Detect which cell encompasses the target text, then output its (X, Y) center coordinate. 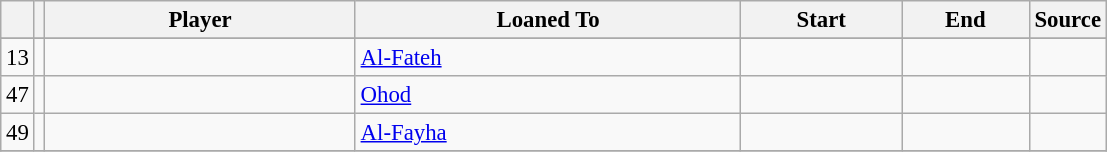
Player (200, 20)
Ohod (548, 95)
End (966, 20)
Loaned To (548, 20)
47 (18, 95)
Source (1068, 20)
13 (18, 58)
49 (18, 133)
Al-Fayha (548, 133)
Start (822, 20)
Al-Fateh (548, 58)
